Determine the (x, y) coordinate at the center of the cell enclosing the given text.  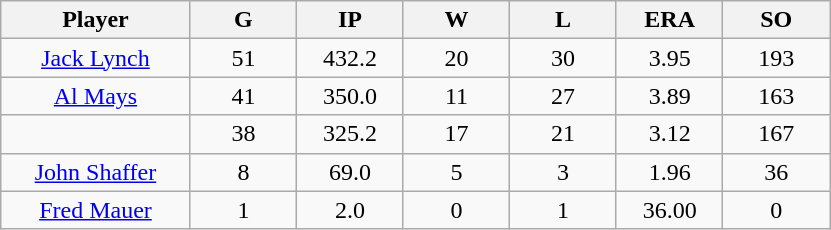
27 (564, 96)
3.95 (670, 58)
163 (776, 96)
30 (564, 58)
11 (456, 96)
5 (456, 172)
2.0 (350, 210)
SO (776, 20)
L (564, 20)
ERA (670, 20)
Fred Mauer (96, 210)
W (456, 20)
3 (564, 172)
36.00 (670, 210)
193 (776, 58)
IP (350, 20)
John Shaffer (96, 172)
8 (244, 172)
51 (244, 58)
3.12 (670, 134)
17 (456, 134)
21 (564, 134)
Player (96, 20)
Al Mays (96, 96)
350.0 (350, 96)
69.0 (350, 172)
36 (776, 172)
432.2 (350, 58)
3.89 (670, 96)
Jack Lynch (96, 58)
G (244, 20)
167 (776, 134)
20 (456, 58)
325.2 (350, 134)
41 (244, 96)
38 (244, 134)
1.96 (670, 172)
